Locate the cell with the specified text and output its (x, y) center coordinate. 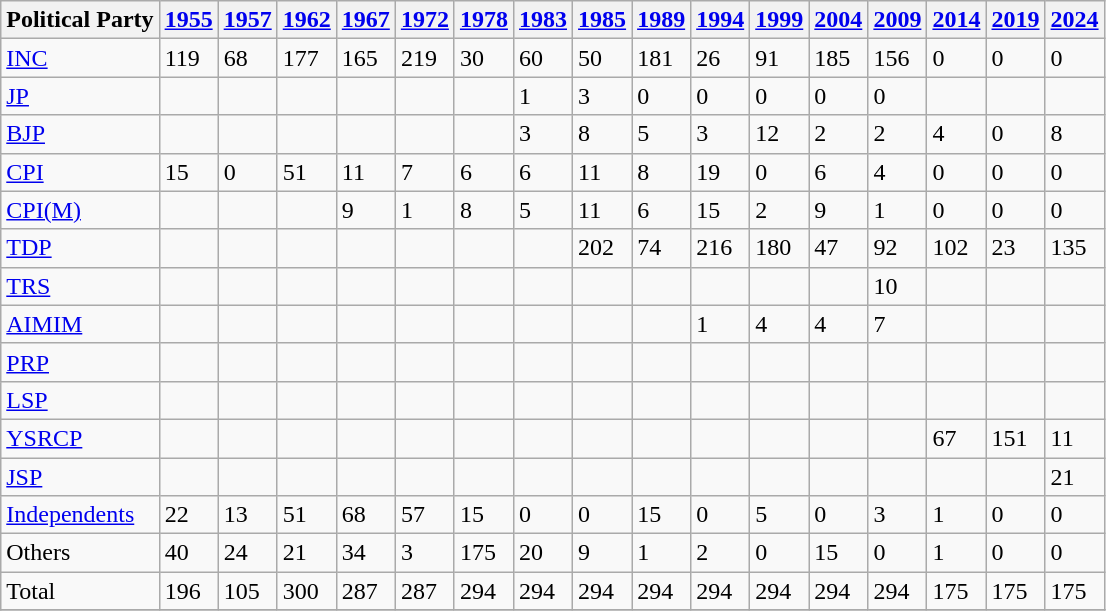
185 (838, 58)
177 (306, 58)
BJP (80, 134)
180 (780, 248)
2009 (898, 20)
Total (80, 591)
156 (898, 58)
216 (720, 248)
24 (248, 553)
10 (898, 286)
Political Party (80, 20)
1983 (542, 20)
30 (484, 58)
1972 (424, 20)
26 (720, 58)
AIMIM (80, 324)
181 (662, 58)
2014 (956, 20)
YSRCP (80, 438)
1955 (188, 20)
1999 (780, 20)
40 (188, 553)
12 (780, 134)
91 (780, 58)
60 (542, 58)
JP (80, 96)
2004 (838, 20)
105 (248, 591)
19 (720, 172)
1985 (602, 20)
TDP (80, 248)
1978 (484, 20)
196 (188, 591)
INC (80, 58)
92 (898, 248)
47 (838, 248)
23 (1016, 248)
1989 (662, 20)
PRP (80, 362)
CPI(M) (80, 210)
300 (306, 591)
1967 (366, 20)
1994 (720, 20)
TRS (80, 286)
135 (1074, 248)
57 (424, 515)
2019 (1016, 20)
165 (366, 58)
1962 (306, 20)
JSP (80, 477)
22 (188, 515)
219 (424, 58)
202 (602, 248)
LSP (80, 400)
13 (248, 515)
151 (1016, 438)
2024 (1074, 20)
CPI (80, 172)
102 (956, 248)
34 (366, 553)
119 (188, 58)
20 (542, 553)
67 (956, 438)
Others (80, 553)
Independents (80, 515)
1957 (248, 20)
74 (662, 248)
50 (602, 58)
